Return (x, y) of the center of cell containing provided text 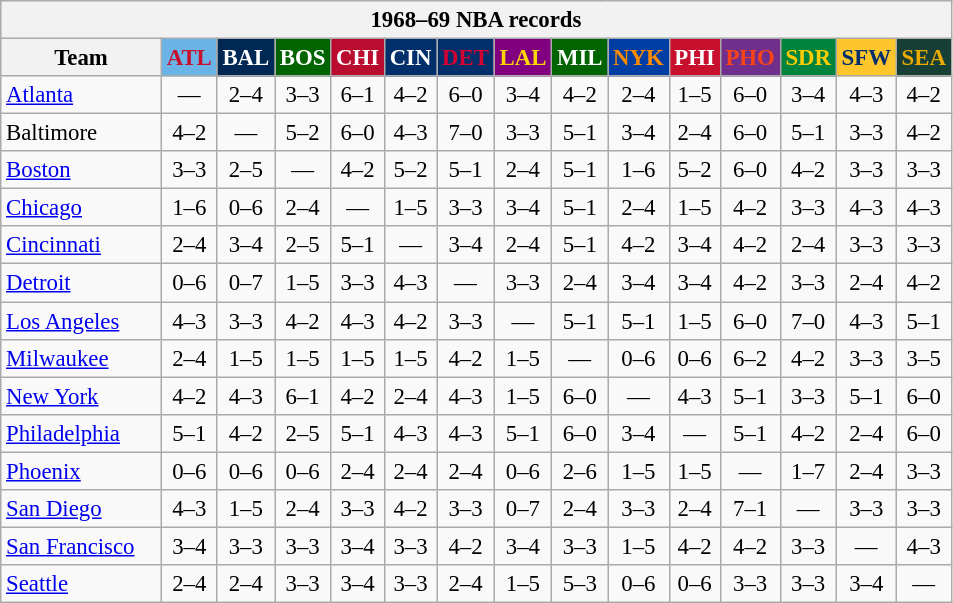
New York (82, 396)
Cincinnati (82, 245)
Chicago (82, 208)
San Francisco (82, 546)
SFW (866, 58)
CHI (358, 58)
BOS (303, 58)
Seattle (82, 584)
PHI (694, 58)
Atlanta (82, 95)
7–1 (750, 509)
CIN (410, 58)
BAL (246, 58)
Team (82, 58)
San Diego (82, 509)
5–3 (580, 584)
Phoenix (82, 471)
SEA (924, 58)
DET (466, 58)
Boston (82, 170)
Baltimore (82, 133)
6–2 (750, 358)
LAL (522, 58)
3–5 (924, 358)
1–7 (808, 471)
2–6 (580, 471)
ATL (189, 58)
Detroit (82, 283)
Los Angeles (82, 321)
NYK (638, 58)
SDR (808, 58)
MIL (580, 58)
1968–69 NBA records (476, 20)
PHO (750, 58)
Philadelphia (82, 433)
Milwaukee (82, 358)
